Provide the (x, y) coordinate of the cell's center where the given text is located.  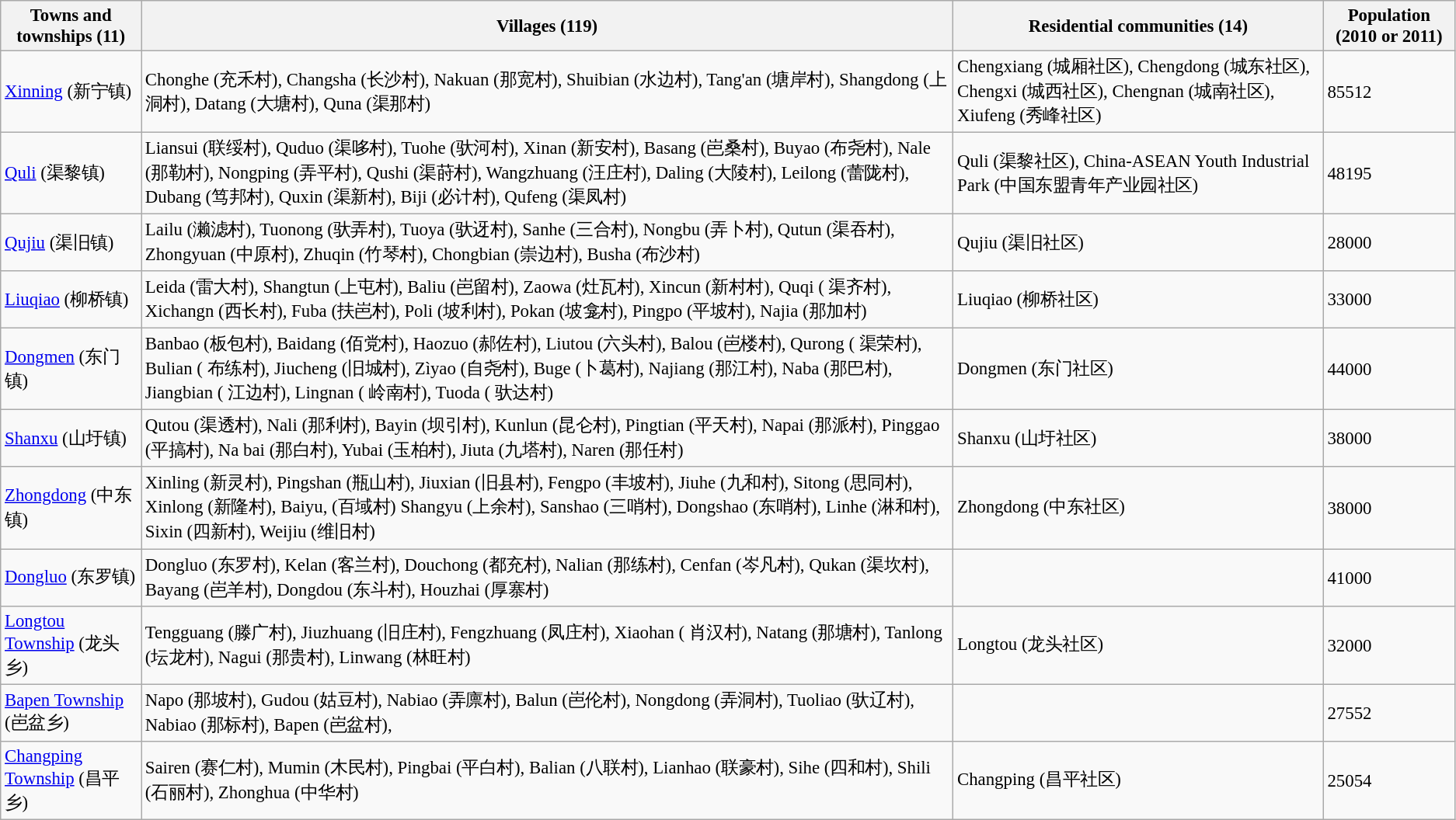
Changping (昌平社区) (1138, 780)
Lailu (濑滤村), Tuonong (驮弄村), Tuoya (驮迓村), Sanhe (三合村), Nongbu (弄卜村), Qutun (渠吞村), Zhongyuan (中原村), Zhuqin (竹琴村), Chongbian (崇边村), Busha (布沙村) (547, 243)
44000 (1389, 370)
Changping Township (昌平乡) (71, 780)
Villages (119) (547, 26)
Dongluo (东罗镇) (71, 578)
Qujiu (渠旧镇) (71, 243)
41000 (1389, 578)
Xinning (新宁镇) (71, 92)
Dongmen (东门镇) (71, 370)
Sairen (赛仁村), Mumin (木民村), Pingbai (平白村), Balian (八联村), Lianhao (联豪村), Sihe (四和村), Shili (石丽村), Zhonghua (中华村) (547, 780)
Napo (那坡村), Gudou (姑豆村), Nabiao (弄廪村), Balun (岜伦村), Nongdong (弄洞村), Tuoliao (驮辽村), Nabiao (那标村), Bapen (岜盆村), (547, 713)
Longtou (龙头社区) (1138, 645)
Shanxu (山圩镇) (71, 439)
Zhongdong (中东镇) (71, 508)
28000 (1389, 243)
Qutou (渠透村), Nali (那利村), Bayin (坝引村), Kunlun (昆仑村), Pingtian (平天村), Napai (那派村), Pinggao (平搞村), Na bai (那白村), Yubai (玉柏村), Jiuta (九塔村), Naren (那任村) (547, 439)
Liuqiao (柳桥社区) (1138, 300)
Qujiu (渠旧社区) (1138, 243)
85512 (1389, 92)
Liuqiao (柳桥镇) (71, 300)
Quli (渠黎社区), China-ASEAN Youth Industrial Park (中国东盟青年产业园社区) (1138, 174)
Dongmen (东门社区) (1138, 370)
Towns and townships (11) (71, 26)
Longtou Township (龙头乡) (71, 645)
Chonghe (充禾村), Changsha (长沙村), Nakuan (那宽村), Shuibian (水边村), Tang'an (塘岸村), Shangdong (上洞村), Datang (大塘村), Quna (渠那村) (547, 92)
Population (2010 or 2011) (1389, 26)
Zhongdong (中东社区) (1138, 508)
32000 (1389, 645)
Tengguang (滕广村), Jiuzhuang (旧庄村), Fengzhuang (凤庄村), Xiaohan ( 肖汉村), Natang (那塘村), Tanlong (坛龙村), Nagui (那贵村), Linwang (林旺村) (547, 645)
Shanxu (山圩社区) (1138, 439)
Dongluo (东罗村), Kelan (客兰村), Douchong (都充村), Nalian (那练村), Cenfan (岑凡村), Qukan (渠坎村), Bayang (岜羊村), Dongdou (东斗村), Houzhai (厚寨村) (547, 578)
Bapen Township (岜盆乡) (71, 713)
27552 (1389, 713)
Chengxiang (城厢社区), Chengdong (城东社区), Chengxi (城西社区), Chengnan (城南社区), Xiufeng (秀峰社区) (1138, 92)
33000 (1389, 300)
25054 (1389, 780)
48195 (1389, 174)
Quli (渠黎镇) (71, 174)
Residential communities (14) (1138, 26)
